Provide the (X, Y) coordinate of the cell's center where the given text is located.  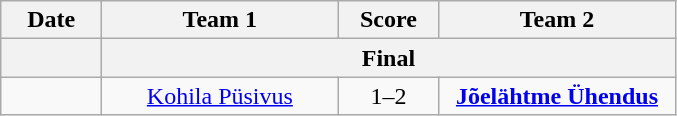
Kohila Püsivus (220, 96)
Team 2 (557, 20)
Score (388, 20)
1–2 (388, 96)
Team 1 (220, 20)
Final (388, 58)
Date (52, 20)
Jõelähtme Ühendus (557, 96)
